Pinpoint the cell where the given text exists, returning its [X, Y] midpoint coordinate. 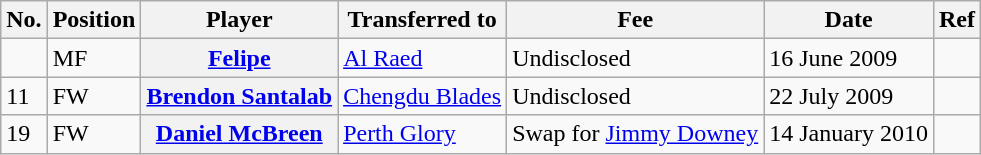
Brendon Santalab [240, 96]
14 January 2010 [849, 134]
Chengdu Blades [422, 96]
Swap for Jimmy Downey [636, 134]
Felipe [240, 58]
Date [849, 20]
MF [94, 58]
Transferred to [422, 20]
11 [24, 96]
19 [24, 134]
16 June 2009 [849, 58]
Position [94, 20]
Fee [636, 20]
Al Raed [422, 58]
Ref [956, 20]
Perth Glory [422, 134]
Daniel McBreen [240, 134]
Player [240, 20]
No. [24, 20]
22 July 2009 [849, 96]
